Locate the cell with the specified text and output its (x, y) center coordinate. 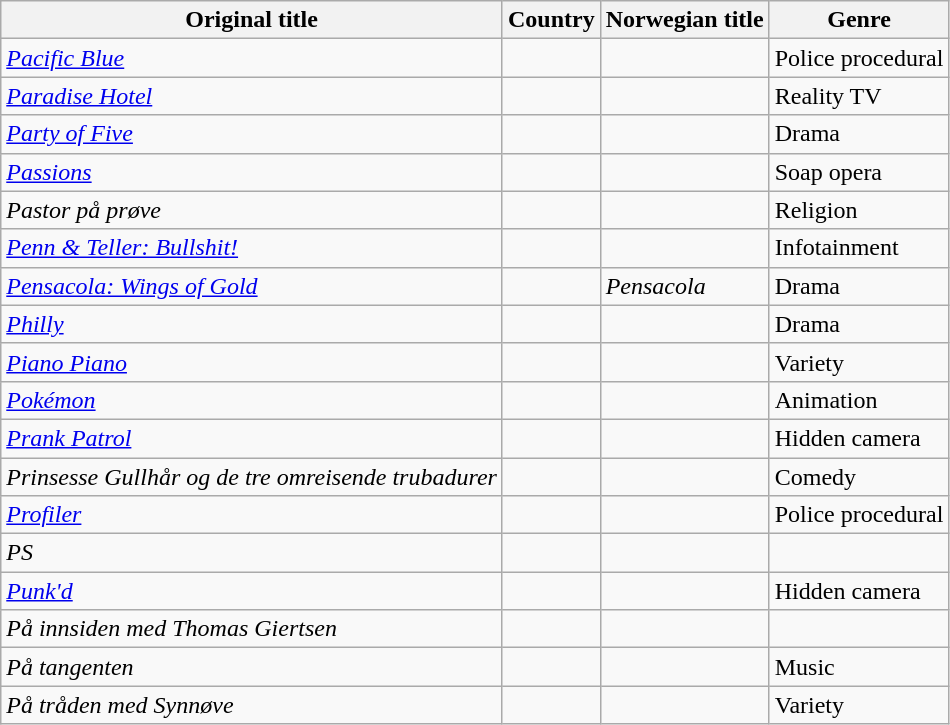
På tråden med Synnøve (252, 705)
Religion (859, 210)
Prank Patrol (252, 438)
Pensacola: Wings of Gold (252, 286)
Passions (252, 172)
Reality TV (859, 96)
Profiler (252, 515)
Infotainment (859, 248)
Prinsesse Gullhår og de tre omreisende trubadurer (252, 477)
Pacific Blue (252, 58)
Pastor på prøve (252, 210)
Animation (859, 400)
PS (252, 553)
Piano Piano (252, 362)
På innsiden med Thomas Giertsen (252, 629)
Penn & Teller: Bullshit! (252, 248)
Punk'd (252, 591)
På tangenten (252, 667)
Pensacola (684, 286)
Genre (859, 20)
Paradise Hotel (252, 96)
Original title (252, 20)
Philly (252, 324)
Party of Five (252, 134)
Pokémon (252, 400)
Music (859, 667)
Soap opera (859, 172)
Comedy (859, 477)
Norwegian title (684, 20)
Country (551, 20)
